Identify which cell holds the provided text, then report its (x, y) central coordinate. 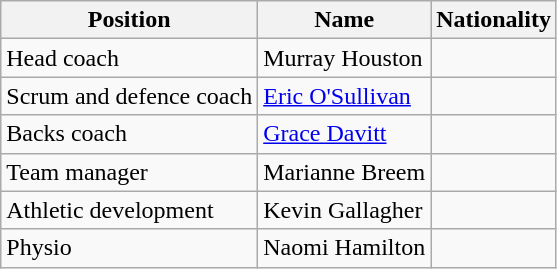
Nationality (494, 20)
Grace Davitt (344, 134)
Kevin Gallagher (344, 210)
Name (344, 20)
Eric O'Sullivan (344, 96)
Head coach (130, 58)
Scrum and defence coach (130, 96)
Athletic development (130, 210)
Position (130, 20)
Backs coach (130, 134)
Naomi Hamilton (344, 248)
Marianne Breem (344, 172)
Physio (130, 248)
Murray Houston (344, 58)
Team manager (130, 172)
